Return [X, Y] of the center of cell containing provided text 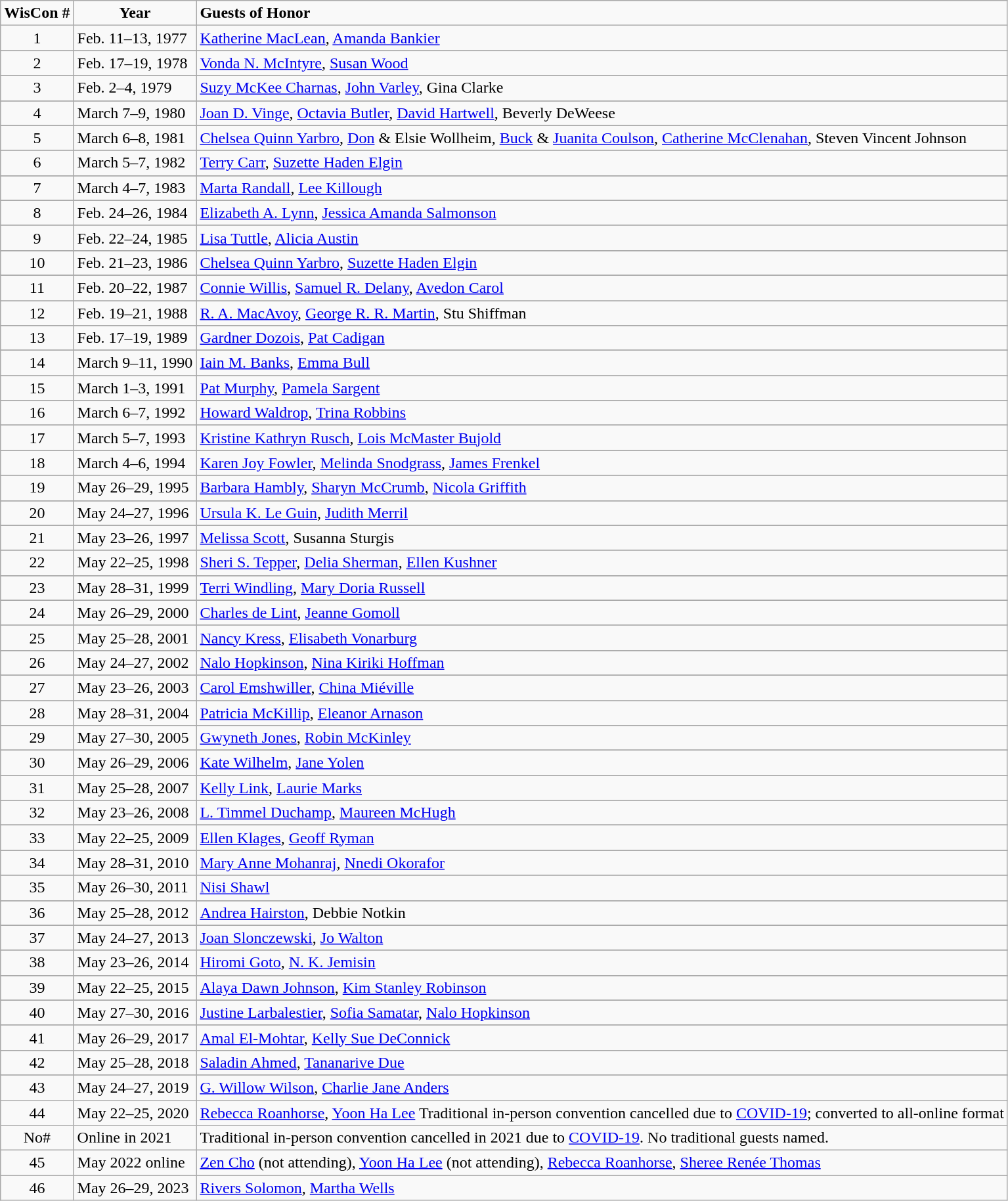
Howard Waldrop, Trina Robbins [602, 413]
1 [37, 38]
31 [37, 788]
42 [37, 1062]
29 [37, 738]
30 [37, 763]
17 [37, 438]
23 [37, 588]
Feb. 24–26, 1984 [135, 213]
May 28–31, 1999 [135, 588]
May 24–27, 2013 [135, 938]
R. A. MacAvoy, George R. R. Martin, Stu Shiffman [602, 313]
26 [37, 663]
19 [37, 488]
5 [37, 138]
May 22–25, 1998 [135, 563]
Charles de Lint, Jeanne Gomoll [602, 613]
May 26–29, 2000 [135, 613]
Andrea Hairston, Debbie Notkin [602, 913]
41 [37, 1037]
Terry Carr, Suzette Haden Elgin [602, 163]
24 [37, 613]
Feb. 22–24, 1985 [135, 238]
May 24–27, 2002 [135, 663]
46 [37, 1188]
Suzy McKee Charnas, John Varley, Gina Clarke [602, 88]
Melissa Scott, Susanna Sturgis [602, 538]
May 27–30, 2005 [135, 738]
Justine Larbalestier, Sofia Samatar, Nalo Hopkinson [602, 1013]
Connie Willis, Samuel R. Delany, Avedon Carol [602, 288]
Feb. 20–22, 1987 [135, 288]
May 2022 online [135, 1163]
Lisa Tuttle, Alicia Austin [602, 238]
6 [37, 163]
12 [37, 313]
Guests of Honor [602, 13]
Feb. 11–13, 1977 [135, 38]
Karen Joy Fowler, Melinda Snodgrass, James Frenkel [602, 463]
Sheri S. Tepper, Delia Sherman, Ellen Kushner [602, 563]
40 [37, 1013]
27 [37, 688]
May 23–26, 2003 [135, 688]
36 [37, 913]
Ursula K. Le Guin, Judith Merril [602, 513]
33 [37, 838]
March 9–11, 1990 [135, 363]
9 [37, 238]
Elizabeth A. Lynn, Jessica Amanda Salmonson [602, 213]
May 22–25, 2020 [135, 1113]
15 [37, 388]
May 25–28, 2012 [135, 913]
4 [37, 113]
March 6–8, 1981 [135, 138]
March 4–6, 1994 [135, 463]
May 28–31, 2010 [135, 863]
Saladin Ahmed, Tananarive Due [602, 1062]
11 [37, 288]
May 24–27, 1996 [135, 513]
March 7–9, 1980 [135, 113]
May 23–26, 2014 [135, 963]
20 [37, 513]
Barbara Hambly, Sharyn McCrumb, Nicola Griffith [602, 488]
March 5–7, 1993 [135, 438]
37 [37, 938]
May 27–30, 2016 [135, 1013]
Gwyneth Jones, Robin McKinley [602, 738]
WisCon # [37, 13]
Feb. 19–21, 1988 [135, 313]
Mary Anne Mohanraj, Nnedi Okorafor [602, 863]
34 [37, 863]
18 [37, 463]
Marta Randall, Lee Killough [602, 188]
Amal El-Mohtar, Kelly Sue DeConnick [602, 1037]
March 5–7, 1982 [135, 163]
39 [37, 988]
Feb. 17–19, 1989 [135, 338]
Kelly Link, Laurie Marks [602, 788]
March 1–3, 1991 [135, 388]
May 22–25, 2009 [135, 838]
May 26–30, 2011 [135, 888]
14 [37, 363]
Joan D. Vinge, Octavia Butler, David Hartwell, Beverly DeWeese [602, 113]
Nancy Kress, Elisabeth Vonarburg [602, 638]
3 [37, 88]
28 [37, 712]
Nisi Shawl [602, 888]
Carol Emshwiller, China Miéville [602, 688]
May 22–25, 2015 [135, 988]
Rivers Solomon, Martha Wells [602, 1188]
Traditional in-person convention cancelled in 2021 due to COVID-19. No traditional guests named. [602, 1138]
Kristine Kathryn Rusch, Lois McMaster Bujold [602, 438]
Patricia McKillip, Eleanor Arnason [602, 712]
16 [37, 413]
G. Willow Wilson, Charlie Jane Anders [602, 1087]
Year [135, 13]
Hiromi Goto, N. K. Jemisin [602, 963]
8 [37, 213]
Online in 2021 [135, 1138]
22 [37, 563]
May 26–29, 2023 [135, 1188]
May 23–26, 1997 [135, 538]
Vonda N. McIntyre, Susan Wood [602, 63]
32 [37, 813]
Feb. 21–23, 1986 [135, 263]
March 4–7, 1983 [135, 188]
Terri Windling, Mary Doria Russell [602, 588]
May 25–28, 2001 [135, 638]
Chelsea Quinn Yarbro, Don & Elsie Wollheim, Buck & Juanita Coulson, Catherine McClenahan, Steven Vincent Johnson [602, 138]
44 [37, 1113]
No# [37, 1138]
13 [37, 338]
Chelsea Quinn Yarbro, Suzette Haden Elgin [602, 263]
Katherine MacLean, Amanda Bankier [602, 38]
Alaya Dawn Johnson, Kim Stanley Robinson [602, 988]
21 [37, 538]
Nalo Hopkinson, Nina Kiriki Hoffman [602, 663]
43 [37, 1087]
May 25–28, 2007 [135, 788]
Pat Murphy, Pamela Sargent [602, 388]
Rebecca Roanhorse, Yoon Ha Lee Traditional in-person convention cancelled due to COVID-19; converted to all-online format [602, 1113]
10 [37, 263]
Ellen Klages, Geoff Ryman [602, 838]
March 6–7, 1992 [135, 413]
May 25–28, 2018 [135, 1062]
Gardner Dozois, Pat Cadigan [602, 338]
25 [37, 638]
May 26–29, 2006 [135, 763]
May 24–27, 2019 [135, 1087]
May 26–29, 1995 [135, 488]
35 [37, 888]
Kate Wilhelm, Jane Yolen [602, 763]
May 23–26, 2008 [135, 813]
L. Timmel Duchamp, Maureen McHugh [602, 813]
45 [37, 1163]
May 26–29, 2017 [135, 1037]
2 [37, 63]
Feb. 2–4, 1979 [135, 88]
38 [37, 963]
Joan Slonczewski, Jo Walton [602, 938]
Iain M. Banks, Emma Bull [602, 363]
May 28–31, 2004 [135, 712]
Zen Cho (not attending), Yoon Ha Lee (not attending), Rebecca Roanhorse, Sheree Renée Thomas [602, 1163]
7 [37, 188]
Feb. 17–19, 1978 [135, 63]
